Identify which cell holds the provided text, then report its [X, Y] central coordinate. 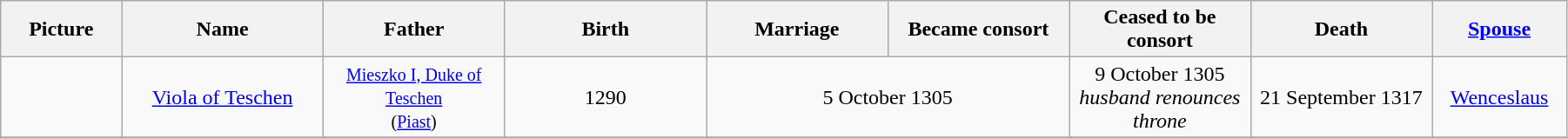
Wenceslaus [1500, 97]
Picture [61, 30]
Ceased to be consort [1160, 30]
Spouse [1500, 30]
21 September 1317 [1341, 97]
Became consort [978, 30]
Viola of Teschen [223, 97]
Mieszko I, Duke of Teschen(Piast) [413, 97]
Death [1341, 30]
Marriage [797, 30]
1290 [606, 97]
Name [223, 30]
5 October 1305 [888, 97]
Father [413, 30]
9 October 1305husband renounces throne [1160, 97]
Birth [606, 30]
